For the text-containing cell, return its midpoint in [X, Y] coordinate format. 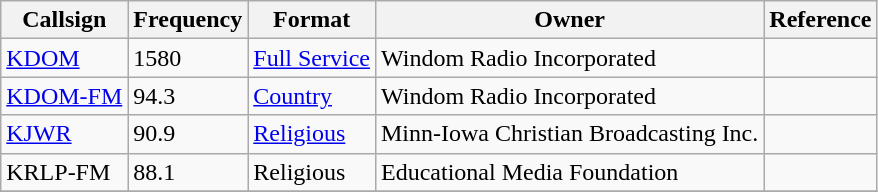
KJWR [64, 134]
Frequency [188, 20]
KDOM [64, 58]
Owner [569, 20]
Minn-Iowa Christian Broadcasting Inc. [569, 134]
Format [312, 20]
1580 [188, 58]
KDOM-FM [64, 96]
Country [312, 96]
Callsign [64, 20]
Educational Media Foundation [569, 172]
KRLP-FM [64, 172]
Full Service [312, 58]
94.3 [188, 96]
88.1 [188, 172]
90.9 [188, 134]
Reference [820, 20]
